Identify which cell holds the provided text, then report its [X, Y] central coordinate. 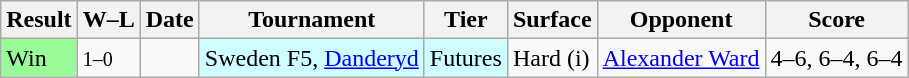
Surface [552, 20]
Tier [466, 20]
Sweden F5, Danderyd [312, 58]
Result [39, 20]
Win [39, 58]
Hard (i) [552, 58]
Opponent [681, 20]
Date [170, 20]
1–0 [108, 58]
W–L [108, 20]
Tournament [312, 20]
Score [836, 20]
Alexander Ward [681, 58]
Futures [466, 58]
4–6, 6–4, 6–4 [836, 58]
